Capture the cell that displays the provided text and extract its [x, y] central coordinate. 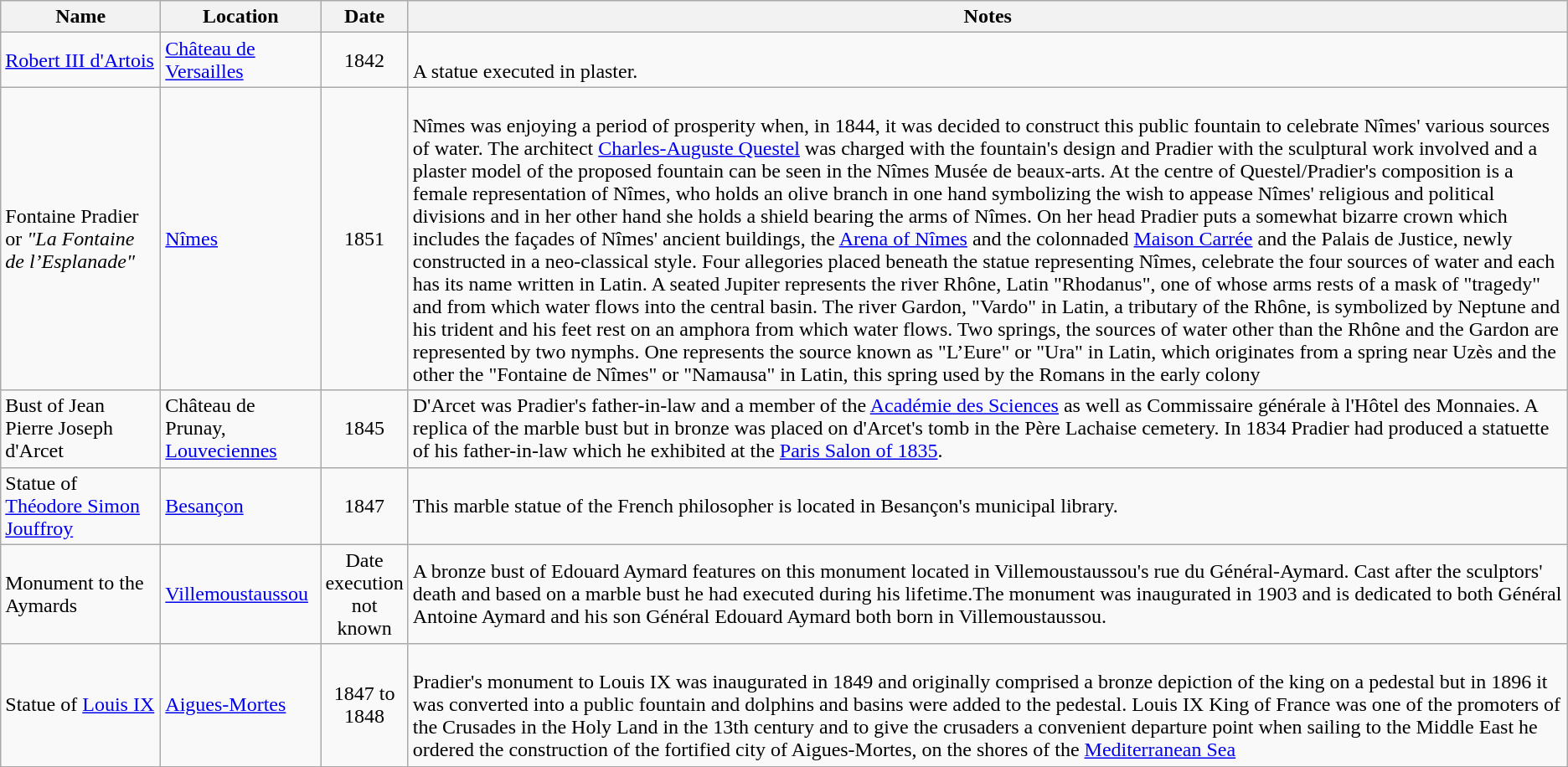
1842 [364, 60]
Nîmes [241, 239]
Date [364, 17]
Besançon [241, 506]
Statue of Théodore Simon Jouffroy [80, 506]
A statue executed in plaster. [988, 60]
1851 [364, 239]
1847 [364, 506]
Château de Prunay, Louveciennes [241, 429]
Date execution not known [364, 595]
Location [241, 17]
Aigues-Mortes [241, 705]
This marble statue of the French philosopher is located in Besançon's municipal library. [988, 506]
Château de Versailles [241, 60]
Name [80, 17]
Bust of Jean Pierre Joseph d'Arcet [80, 429]
Robert III d'Artois [80, 60]
1845 [364, 429]
Monument to the Aymards [80, 595]
Villemoustaussou [241, 595]
Fontaine Pradier or "La Fontaine de l’Esplanade" [80, 239]
Statue of Louis IX [80, 705]
Notes [988, 17]
1847 to 1848 [364, 705]
